Pinpoint the cell where the given text exists, returning its [X, Y] midpoint coordinate. 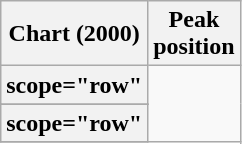
Peakposition [194, 34]
Chart (2000) [74, 34]
